Scan for the cell matching the given text and deliver its (x, y) coordinate at center. 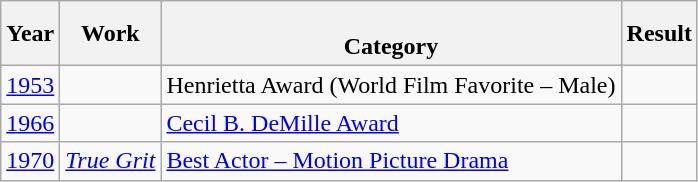
Year (30, 34)
Cecil B. DeMille Award (391, 123)
1966 (30, 123)
Henrietta Award (World Film Favorite – Male) (391, 85)
1953 (30, 85)
True Grit (110, 161)
Category (391, 34)
1970 (30, 161)
Best Actor – Motion Picture Drama (391, 161)
Work (110, 34)
Result (659, 34)
